From the cell containing the given text, extract its center point as [x, y] coordinate. 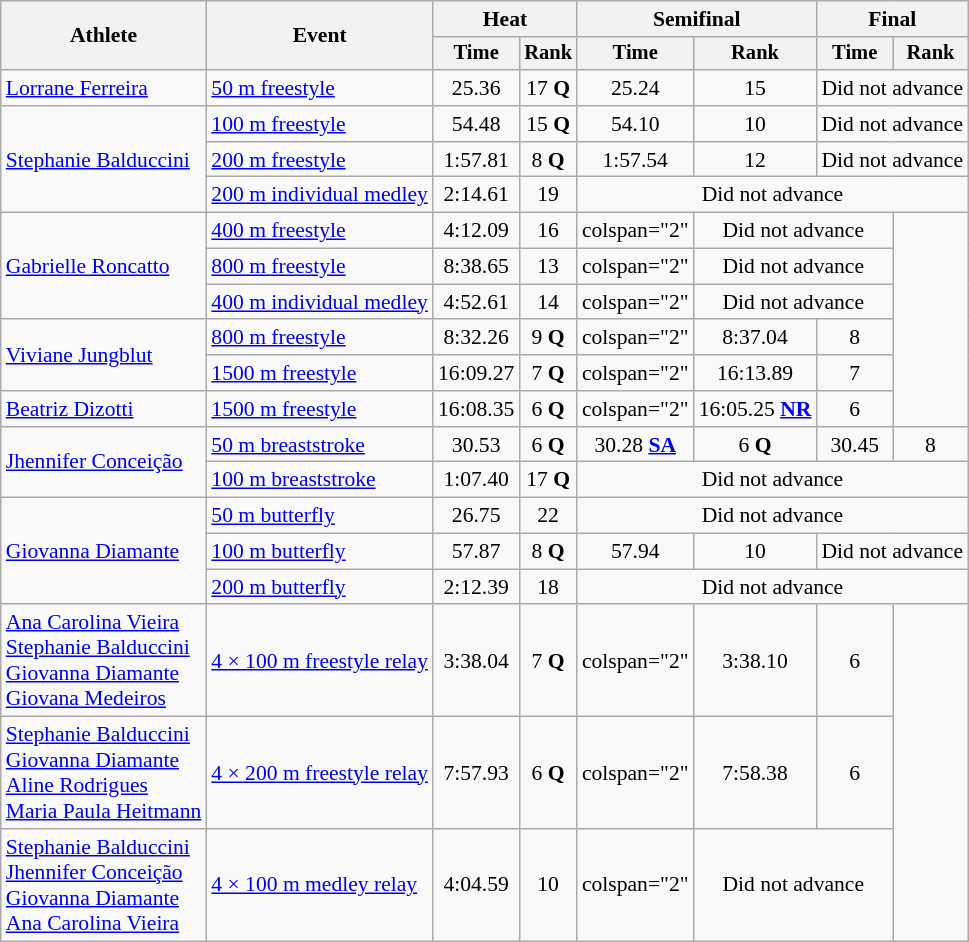
50 m freestyle [320, 88]
1:57.81 [476, 160]
1:57.54 [636, 160]
4 × 100 m freestyle relay [320, 661]
4:04.59 [476, 885]
4:52.61 [476, 302]
12 [756, 160]
16 [548, 231]
7:57.93 [476, 773]
Ana Carolina VieiraStephanie BalducciniGiovanna DiamanteGiovana Medeiros [104, 661]
200 m butterfly [320, 587]
2:12.39 [476, 587]
25.24 [636, 88]
Giovanna Diamante [104, 552]
54.48 [476, 124]
15 Q [548, 124]
Stephanie Balduccini [104, 160]
16:05.25 NR [756, 409]
100 m freestyle [320, 124]
16:08.35 [476, 409]
2:14.61 [476, 195]
15 [756, 88]
22 [548, 516]
8:38.65 [476, 267]
200 m individual medley [320, 195]
16:13.89 [756, 373]
1:07.40 [476, 480]
18 [548, 587]
3:38.04 [476, 661]
13 [548, 267]
50 m butterfly [320, 516]
100 m breaststroke [320, 480]
26.75 [476, 516]
Stephanie BalducciniJhennifer ConceiçãoGiovanna DiamanteAna Carolina Vieira [104, 885]
57.94 [636, 552]
Beatriz Dizotti [104, 409]
50 m breaststroke [320, 445]
Viviane Jungblut [104, 356]
Gabrielle Roncatto [104, 266]
Lorrane Ferreira [104, 88]
30.53 [476, 445]
Jhennifer Conceição [104, 462]
4 × 200 m freestyle relay [320, 773]
3:38.10 [756, 661]
54.10 [636, 124]
8:37.04 [756, 338]
8:32.26 [476, 338]
Final [892, 19]
7 [854, 373]
400 m freestyle [320, 231]
Event [320, 36]
Athlete [104, 36]
Stephanie BalducciniGiovanna DiamanteAline RodriguesMaria Paula Heitmann [104, 773]
57.87 [476, 552]
4:12.09 [476, 231]
14 [548, 302]
400 m individual medley [320, 302]
9 Q [548, 338]
30.45 [854, 445]
16:09.27 [476, 373]
25.36 [476, 88]
30.28 SA [636, 445]
Heat [505, 19]
4 × 100 m medley relay [320, 885]
7:58.38 [756, 773]
200 m freestyle [320, 160]
Semifinal [697, 19]
100 m butterfly [320, 552]
19 [548, 195]
